Pinpoint the cell where the given text exists, returning its [x, y] midpoint coordinate. 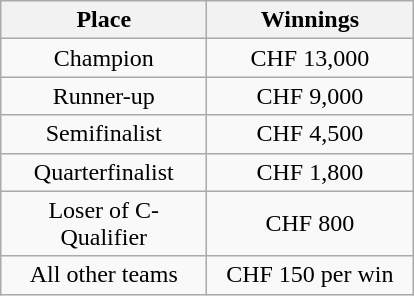
Place [104, 20]
Loser of C-Qualifier [104, 224]
CHF 9,000 [310, 96]
Quarterfinalist [104, 172]
CHF 800 [310, 224]
Champion [104, 58]
Winnings [310, 20]
All other teams [104, 275]
CHF 150 per win [310, 275]
Semifinalist [104, 134]
CHF 4,500 [310, 134]
Runner-up [104, 96]
CHF 1,800 [310, 172]
CHF 13,000 [310, 58]
